From the cell containing the given text, extract its center point as [x, y] coordinate. 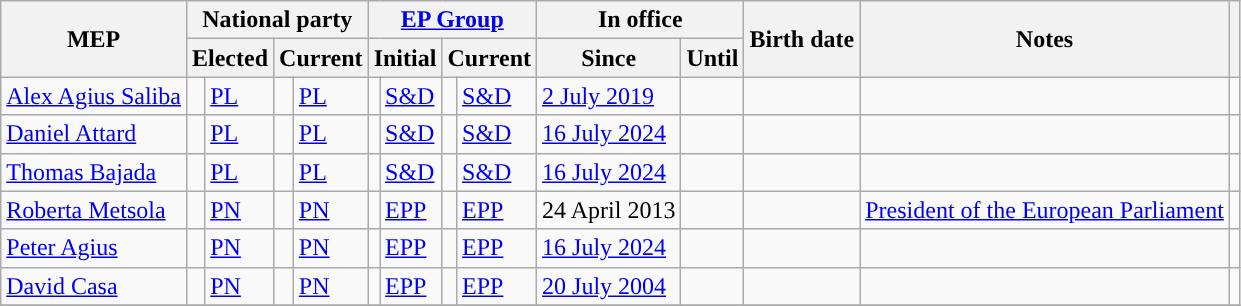
Thomas Bajada [94, 172]
20 July 2004 [609, 286]
Until [712, 58]
MEP [94, 39]
In office [640, 20]
President of the European Parliament [1045, 210]
Roberta Metsola [94, 210]
2 July 2019 [609, 96]
Since [609, 58]
Peter Agius [94, 248]
24 April 2013 [609, 210]
National party [277, 20]
David Casa [94, 286]
Elected [230, 58]
Notes [1045, 39]
EP Group [452, 20]
Birth date [802, 39]
Daniel Attard [94, 134]
Initial [405, 58]
Alex Agius Saliba [94, 96]
